Return [x, y] of the center of cell containing provided text 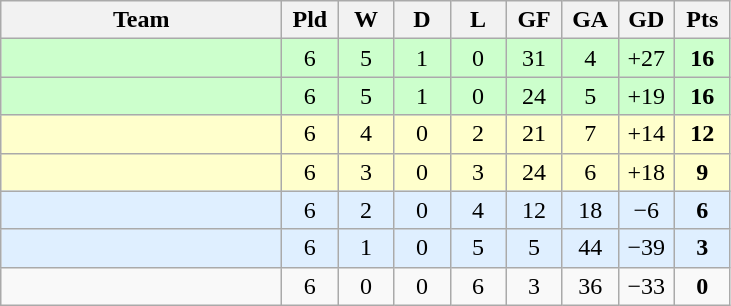
Pld [310, 20]
GD [646, 20]
31 [534, 58]
Pts [702, 20]
18 [590, 210]
36 [590, 286]
+19 [646, 96]
L [478, 20]
+27 [646, 58]
−39 [646, 248]
Team [142, 20]
+18 [646, 172]
−33 [646, 286]
21 [534, 134]
7 [590, 134]
44 [590, 248]
D [422, 20]
W [366, 20]
+14 [646, 134]
9 [702, 172]
GA [590, 20]
GF [534, 20]
−6 [646, 210]
